Provide the [X, Y] coordinate of the cell's center where the given text is located.  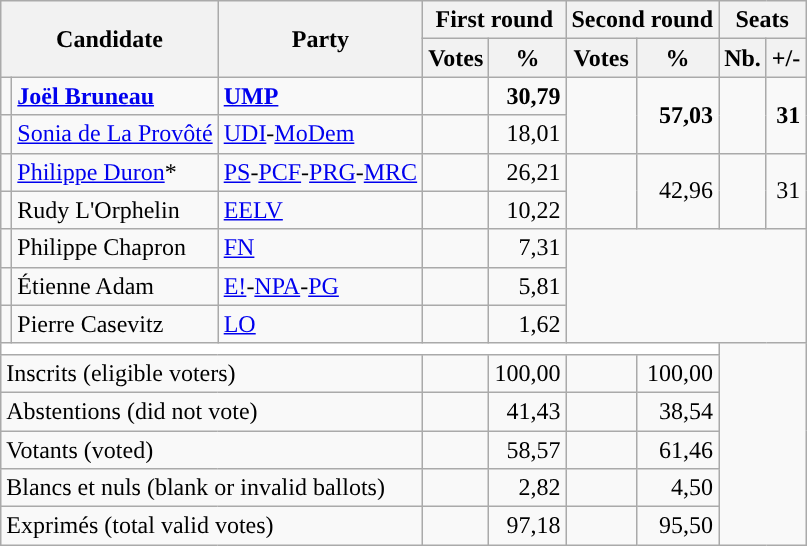
41,43 [528, 411]
Pierre Casevitz [115, 324]
Abstentions (did not vote) [212, 411]
4,50 [677, 488]
38,54 [677, 411]
Étienne Adam [115, 286]
7,31 [528, 248]
61,46 [677, 449]
FN [320, 248]
Second round [642, 20]
Inscrits (eligible voters) [212, 373]
Party [320, 39]
+/- [786, 58]
UMP [320, 96]
57,03 [677, 115]
EELV [320, 210]
LO [320, 324]
5,81 [528, 286]
42,96 [677, 191]
Exprimés (total valid votes) [212, 526]
18,01 [528, 134]
Votants (voted) [212, 449]
58,57 [528, 449]
95,50 [677, 526]
Rudy L'Orphelin [115, 210]
E!-NPA-PG [320, 286]
Philippe Chapron [115, 248]
First round [494, 20]
Joël Bruneau [115, 96]
PS-PCF-PRG-MRC [320, 172]
Blancs et nuls (blank or invalid ballots) [212, 488]
10,22 [528, 210]
Sonia de La Provôté [115, 134]
97,18 [528, 526]
1,62 [528, 324]
UDI-MoDem [320, 134]
30,79 [528, 96]
Philippe Duron* [115, 172]
Seats [762, 20]
Candidate [110, 39]
26,21 [528, 172]
Nb. [743, 58]
2,82 [528, 488]
